For the text-containing cell, return its midpoint in (x, y) coordinate format. 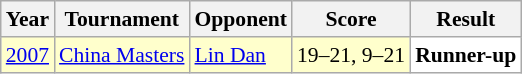
Tournament (122, 19)
19–21, 9–21 (351, 55)
Runner-up (466, 55)
Score (351, 19)
Lin Dan (240, 55)
Opponent (240, 19)
Result (466, 19)
China Masters (122, 55)
Year (28, 19)
2007 (28, 55)
